Search for the cell housing the specified text and yield its (X, Y) center coordinate. 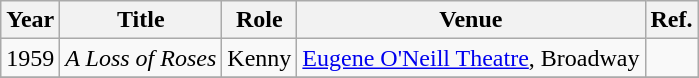
Year (30, 20)
Role (260, 20)
A Loss of Roses (141, 58)
1959 (30, 58)
Eugene O'Neill Theatre, Broadway (471, 58)
Kenny (260, 58)
Ref. (672, 20)
Venue (471, 20)
Title (141, 20)
